Output the [x, y] coordinate of the center of the cell containing the given text.  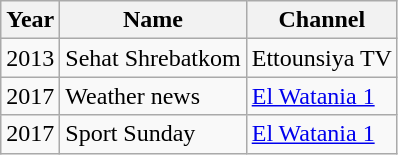
Ettounsiya TV [322, 58]
Year [30, 20]
Sport Sunday [153, 134]
2013 [30, 58]
Channel [322, 20]
Sehat Shrebatkom [153, 58]
Name [153, 20]
Weather news [153, 96]
